Return (x, y) of the center of cell containing provided text 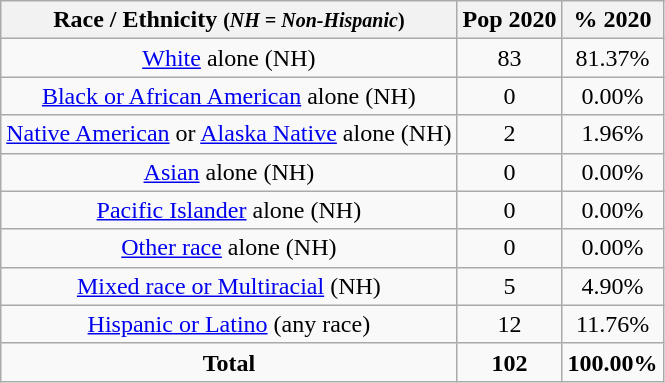
Black or African American alone (NH) (229, 96)
83 (510, 58)
Native American or Alaska Native alone (NH) (229, 134)
1.96% (612, 134)
Pacific Islander alone (NH) (229, 210)
4.90% (612, 286)
Asian alone (NH) (229, 172)
2 (510, 134)
Mixed race or Multiracial (NH) (229, 286)
11.76% (612, 324)
% 2020 (612, 20)
102 (510, 362)
White alone (NH) (229, 58)
Total (229, 362)
Other race alone (NH) (229, 248)
5 (510, 286)
12 (510, 324)
Hispanic or Latino (any race) (229, 324)
Pop 2020 (510, 20)
Race / Ethnicity (NH = Non-Hispanic) (229, 20)
100.00% (612, 362)
81.37% (612, 58)
